From the cell containing the given text, extract its center point as (X, Y) coordinate. 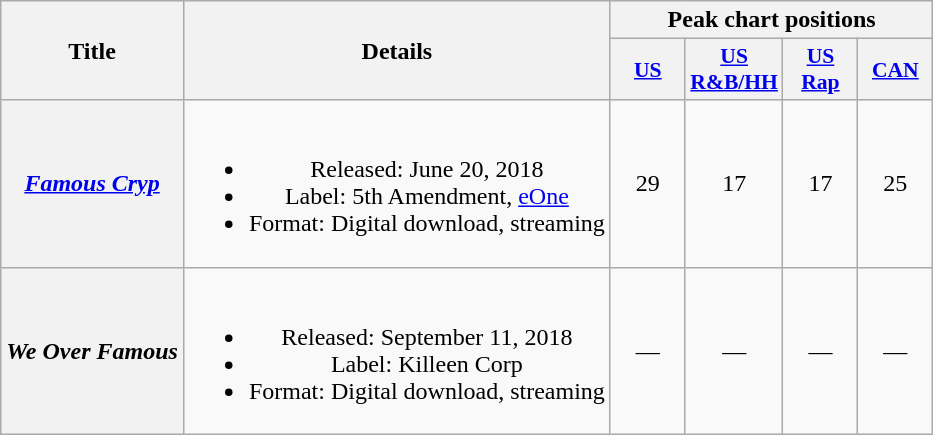
USR&B/HH (734, 70)
US (648, 70)
Released: June 20, 2018Label: 5th Amendment, eOneFormat: Digital download, streaming (396, 184)
Peak chart positions (771, 20)
CAN (896, 70)
29 (648, 184)
25 (896, 184)
USRap (820, 70)
Famous Cryp (92, 184)
Title (92, 50)
Details (396, 50)
Released: September 11, 2018Label: Killeen CorpFormat: Digital download, streaming (396, 350)
We Over Famous (92, 350)
